Output the (X, Y) coordinate of the center of the cell containing the given text.  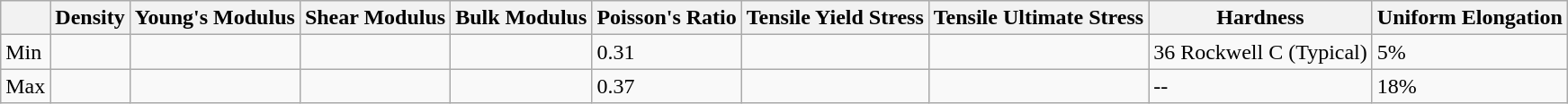
5% (1470, 52)
Young's Modulus (214, 18)
Tensile Ultimate Stress (1038, 18)
Bulk Modulus (522, 18)
18% (1470, 86)
Min (25, 52)
Tensile Yield Stress (835, 18)
Density (90, 18)
36 Rockwell C (Typical) (1261, 52)
Uniform Elongation (1470, 18)
Hardness (1261, 18)
Max (25, 86)
-- (1261, 86)
Shear Modulus (374, 18)
0.31 (667, 52)
0.37 (667, 86)
Poisson's Ratio (667, 18)
